Output the (X, Y) coordinate of the center of the cell containing the given text.  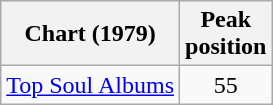
Top Soul Albums (90, 85)
Chart (1979) (90, 34)
Peakposition (226, 34)
55 (226, 85)
